Extract the [x, y] coordinate from the center of the cell holding the provided text.  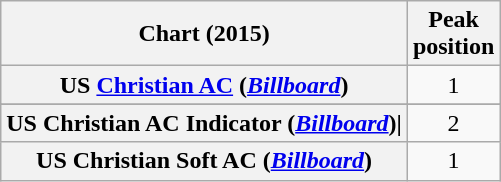
US Christian Soft AC (Billboard) [204, 161]
US Christian AC (Billboard) [204, 85]
Chart (2015) [204, 34]
Peak position [453, 34]
2 [453, 123]
US Christian AC Indicator (Billboard)| [204, 123]
